Find where the given text appears and provide that cell's center as [x, y] coordinate. 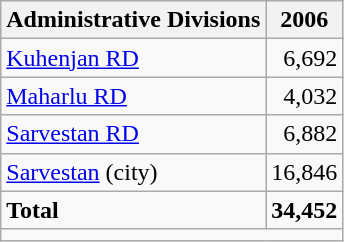
Total [134, 210]
Sarvestan (city) [134, 172]
2006 [304, 20]
Kuhenjan RD [134, 58]
Administrative Divisions [134, 20]
Sarvestan RD [134, 134]
6,882 [304, 134]
4,032 [304, 96]
16,846 [304, 172]
34,452 [304, 210]
Maharlu RD [134, 96]
6,692 [304, 58]
